Identify which cell holds the provided text, then report its (X, Y) central coordinate. 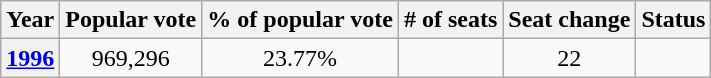
% of popular vote (300, 20)
1996 (30, 58)
# of seats (450, 20)
969,296 (131, 58)
22 (570, 58)
Status (674, 20)
23.77% (300, 58)
Seat change (570, 20)
Year (30, 20)
Popular vote (131, 20)
